Return the [x, y] coordinate for the center point of the cell that contains the specified text.  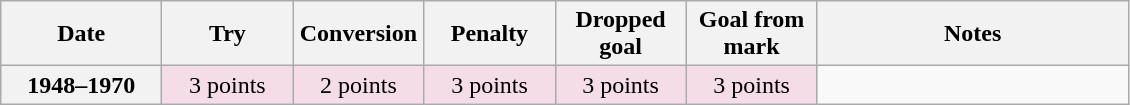
Dropped goal [620, 34]
Date [82, 34]
Conversion [358, 34]
Goal from mark [752, 34]
1948–1970 [82, 85]
Notes [972, 34]
Try [228, 34]
2 points [358, 85]
Penalty [490, 34]
